Scan for the cell matching the given text and deliver its (X, Y) coordinate at center. 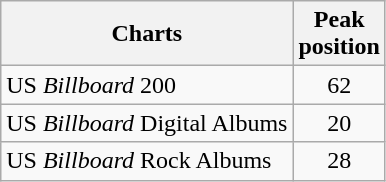
Charts (147, 34)
US Billboard 200 (147, 85)
US Billboard Digital Albums (147, 123)
20 (339, 123)
62 (339, 85)
US Billboard Rock Albums (147, 161)
28 (339, 161)
Peakposition (339, 34)
